From the cell containing the given text, extract its center point as (X, Y) coordinate. 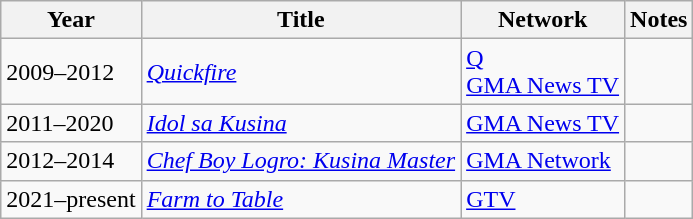
Idol sa Kusina (301, 123)
Farm to Table (301, 199)
Year (71, 20)
Notes (659, 20)
Title (301, 20)
Network (543, 20)
Quickfire (301, 72)
2012–2014 (71, 161)
QGMA News TV (543, 72)
GTV (543, 199)
2011–2020 (71, 123)
2009–2012 (71, 72)
2021–present (71, 199)
GMA News TV (543, 123)
Chef Boy Logro: Kusina Master (301, 161)
GMA Network (543, 161)
